From the cell containing the given text, extract its center point as [X, Y] coordinate. 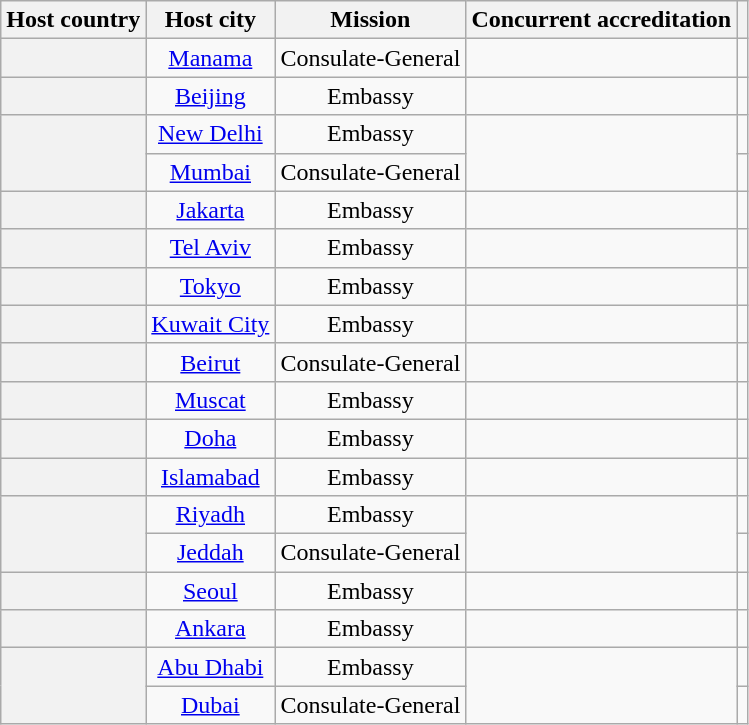
Seoul [210, 591]
Beirut [210, 362]
Ankara [210, 629]
Mission [370, 20]
Abu Dhabi [210, 667]
Kuwait City [210, 324]
Jeddah [210, 553]
Tokyo [210, 286]
Islamabad [210, 477]
Doha [210, 438]
Host country [74, 20]
New Delhi [210, 134]
Dubai [210, 705]
Muscat [210, 400]
Concurrent accreditation [602, 20]
Manama [210, 58]
Riyadh [210, 515]
Jakarta [210, 210]
Mumbai [210, 172]
Host city [210, 20]
Beijing [210, 96]
Tel Aviv [210, 248]
